Return [x, y] of the center of cell containing provided text 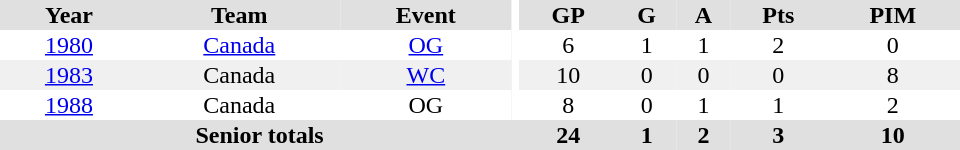
1980 [69, 45]
PIM [893, 15]
1988 [69, 105]
Year [69, 15]
A [704, 15]
WC [426, 75]
24 [568, 135]
3 [778, 135]
Team [240, 15]
G [646, 15]
Pts [778, 15]
1983 [69, 75]
Event [426, 15]
GP [568, 15]
Senior totals [260, 135]
6 [568, 45]
